Output the (x, y) coordinate of the center of the cell containing the given text.  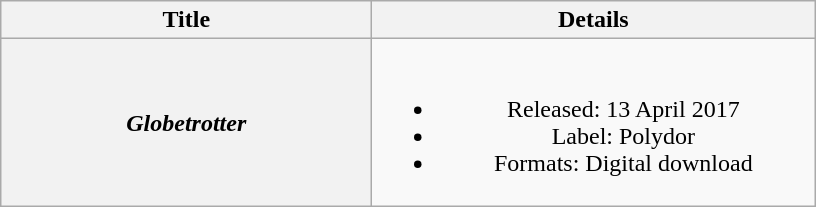
Title (186, 20)
Released: 13 April 2017Label: PolydorFormats: Digital download (594, 122)
Details (594, 20)
Globetrotter (186, 122)
